Determine the (X, Y) coordinate at the center of the cell enclosing the given text.  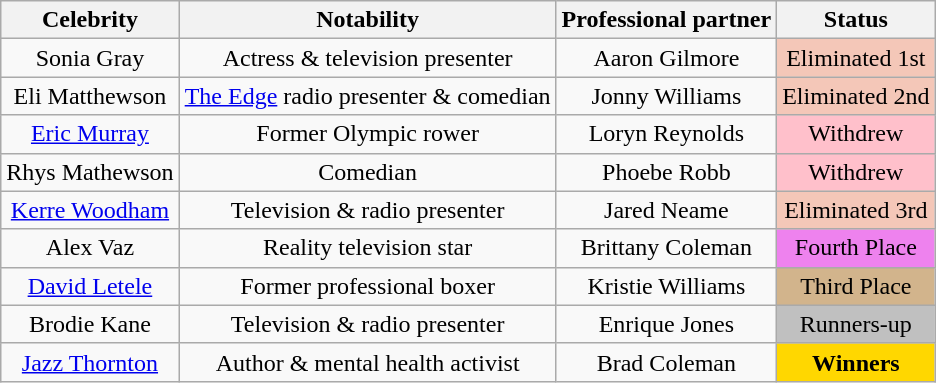
Comedian (368, 172)
Brittany Coleman (666, 248)
Runners-up (856, 324)
Winners (856, 362)
Loryn Reynolds (666, 134)
Aaron Gilmore (666, 58)
Notability (368, 20)
Alex Vaz (90, 248)
Kristie Williams (666, 286)
Eliminated 2nd (856, 96)
Reality television star (368, 248)
Eliminated 3rd (856, 210)
Former professional boxer (368, 286)
Eli Matthewson (90, 96)
Celebrity (90, 20)
Third Place (856, 286)
Professional partner (666, 20)
Enrique Jones (666, 324)
Former Olympic rower (368, 134)
Eric Murray (90, 134)
Fourth Place (856, 248)
Jared Neame (666, 210)
Author & mental health activist (368, 362)
David Letele (90, 286)
Brad Coleman (666, 362)
Jonny Williams (666, 96)
Rhys Mathewson (90, 172)
Status (856, 20)
Actress & television presenter (368, 58)
Sonia Gray (90, 58)
Eliminated 1st (856, 58)
Brodie Kane (90, 324)
Phoebe Robb (666, 172)
Jazz Thornton (90, 362)
The Edge radio presenter & comedian (368, 96)
Kerre Woodham (90, 210)
